Return the (X, Y) coordinate for the center point of the cell that contains the specified text.  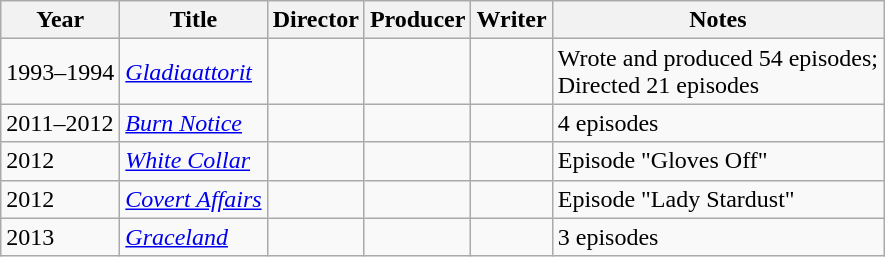
4 episodes (718, 123)
Episode "Lady Stardust" (718, 199)
2013 (60, 237)
Producer (418, 20)
Writer (512, 20)
Director (316, 20)
Title (194, 20)
Episode "Gloves Off" (718, 161)
Wrote and produced 54 episodes;Directed 21 episodes (718, 72)
Graceland (194, 237)
Notes (718, 20)
3 episodes (718, 237)
Covert Affairs (194, 199)
1993–1994 (60, 72)
2011–2012 (60, 123)
Burn Notice (194, 123)
Gladiaattorit (194, 72)
Year (60, 20)
White Collar (194, 161)
